Find where the given text appears and provide that cell's center as [X, Y] coordinate. 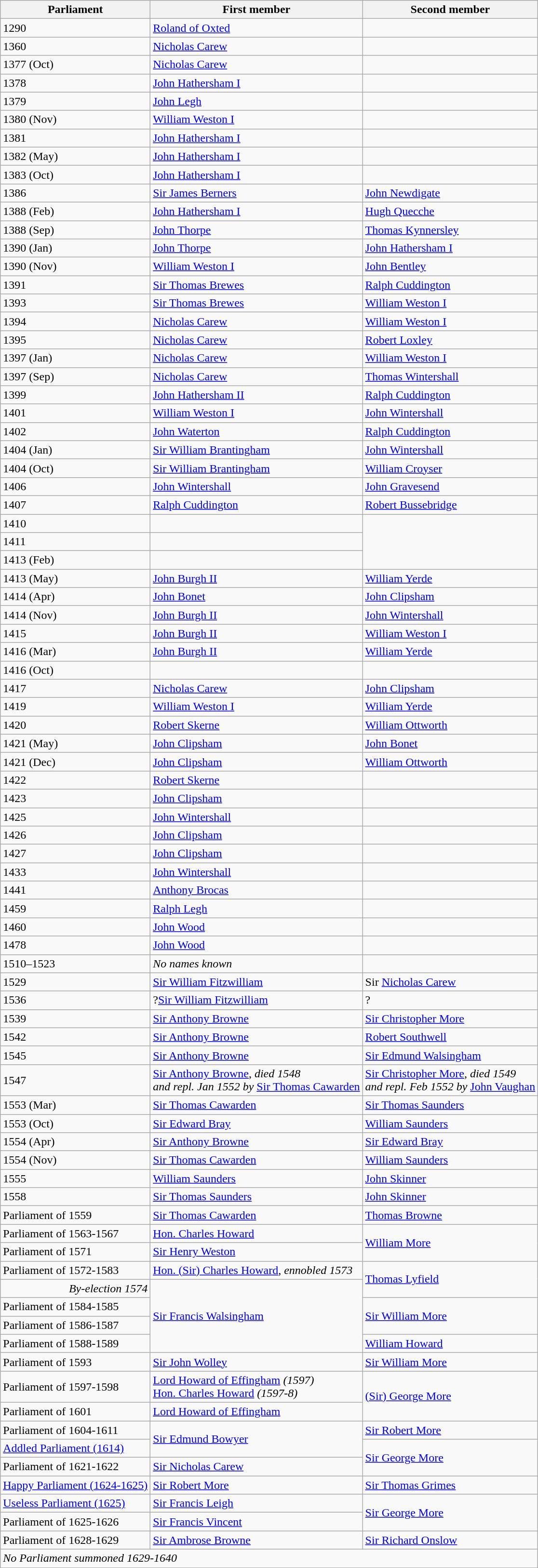
1390 (Nov) [75, 267]
1553 (Mar) [75, 1105]
1388 (Sep) [75, 230]
1383 (Oct) [75, 174]
1404 (Oct) [75, 468]
1378 [75, 83]
1421 (Dec) [75, 762]
1425 [75, 817]
1401 [75, 413]
Thomas Browne [450, 1215]
Parliament of 1597-1598 [75, 1386]
Thomas Wintershall [450, 376]
Hon. Charles Howard [256, 1233]
1460 [75, 927]
1394 [75, 322]
1402 [75, 431]
1421 (May) [75, 743]
Sir Henry Weston [256, 1252]
Parliament of 1601 [75, 1411]
John Newdigate [450, 193]
Sir Richard Onslow [450, 1540]
Lord Howard of Effingham (1597) Hon. Charles Howard (1597-8) [256, 1386]
Sir Thomas Grimes [450, 1485]
1422 [75, 780]
1390 (Jan) [75, 248]
Thomas Lyfield [450, 1279]
Sir Francis Leigh [256, 1503]
Sir Francis Vincent [256, 1522]
1381 [75, 138]
1555 [75, 1179]
William Croyser [450, 468]
First member [256, 10]
Thomas Kynnersley [450, 230]
Parliament of 1559 [75, 1215]
Lord Howard of Effingham [256, 1411]
Sir William Fitzwilliam [256, 982]
1545 [75, 1055]
Sir Anthony Browne, died 1548 and repl. Jan 1552 by Sir Thomas Cawarden [256, 1080]
1379 [75, 101]
John Gravesend [450, 486]
1529 [75, 982]
1407 [75, 505]
John Bentley [450, 267]
1478 [75, 945]
1360 [75, 46]
1410 [75, 523]
Robert Loxley [450, 340]
Parliament of 1586-1587 [75, 1325]
1399 [75, 395]
1382 (May) [75, 156]
Parliament of 1571 [75, 1252]
1415 [75, 633]
1393 [75, 303]
Robert Southwell [450, 1037]
1380 (Nov) [75, 120]
1459 [75, 909]
?Sir William Fitzwilliam [256, 1000]
No names known [256, 964]
Sir Francis Walsingham [256, 1316]
1542 [75, 1037]
Parliament of 1584-1585 [75, 1307]
John Waterton [256, 431]
(Sir) George More [450, 1396]
1395 [75, 340]
By-election 1574 [75, 1288]
1414 (Nov) [75, 615]
1427 [75, 854]
1554 (Nov) [75, 1160]
1377 (Oct) [75, 65]
1414 (Apr) [75, 597]
Ralph Legh [256, 909]
1510–1523 [75, 964]
1397 (Jan) [75, 358]
William Howard [450, 1343]
1553 (Oct) [75, 1124]
1397 (Sep) [75, 376]
Hon. (Sir) Charles Howard, ennobled 1573 [256, 1270]
1391 [75, 285]
Sir Edmund Bowyer [256, 1439]
Parliament of 1593 [75, 1362]
1416 (Oct) [75, 670]
Second member [450, 10]
Parliament of 1563-1567 [75, 1233]
1388 (Feb) [75, 211]
Parliament of 1621-1622 [75, 1467]
1547 [75, 1080]
1290 [75, 28]
1558 [75, 1197]
? [450, 1000]
1411 [75, 542]
1554 (Apr) [75, 1142]
Sir Christopher More, died 1549 and repl. Feb 1552 by John Vaughan [450, 1080]
Sir Edmund Walsingham [450, 1055]
Parliament of 1628-1629 [75, 1540]
1441 [75, 890]
1416 (Mar) [75, 652]
1420 [75, 725]
Robert Bussebridge [450, 505]
1413 (Feb) [75, 560]
John Legh [256, 101]
1417 [75, 688]
Parliament [75, 10]
Parliament of 1588-1589 [75, 1343]
1426 [75, 835]
1423 [75, 798]
Sir James Berners [256, 193]
1386 [75, 193]
John Hathersham II [256, 395]
Sir Christopher More [450, 1019]
1406 [75, 486]
No Parliament summoned 1629-1640 [269, 1558]
Parliament of 1625-1626 [75, 1522]
Happy Parliament (1624-1625) [75, 1485]
1433 [75, 872]
Useless Parliament (1625) [75, 1503]
1536 [75, 1000]
1419 [75, 707]
1404 (Jan) [75, 450]
Parliament of 1604-1611 [75, 1430]
Sir Ambrose Browne [256, 1540]
1413 (May) [75, 578]
Sir John Wolley [256, 1362]
Parliament of 1572-1583 [75, 1270]
Addled Parliament (1614) [75, 1448]
Hugh Quecche [450, 211]
Roland of Oxted [256, 28]
Anthony Brocas [256, 890]
William More [450, 1243]
1539 [75, 1019]
